For the text-containing cell, return its midpoint in [x, y] coordinate format. 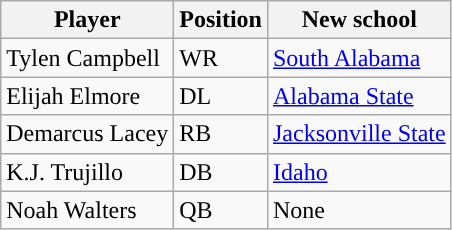
Jacksonville State [359, 134]
Position [221, 20]
Elijah Elmore [88, 96]
RB [221, 134]
DL [221, 96]
DB [221, 172]
None [359, 210]
Alabama State [359, 96]
QB [221, 210]
Player [88, 20]
Demarcus Lacey [88, 134]
Tylen Campbell [88, 58]
WR [221, 58]
K.J. Trujillo [88, 172]
South Alabama [359, 58]
New school [359, 20]
Noah Walters [88, 210]
Idaho [359, 172]
